Determine the [x, y] coordinate at the center of the cell enclosing the given text.  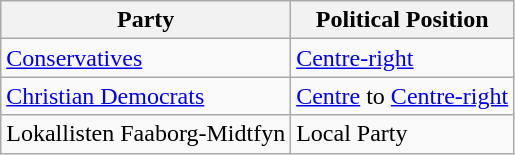
Local Party [402, 134]
Party [146, 20]
Centre-right [402, 58]
Political Position [402, 20]
Centre to Centre-right [402, 96]
Conservatives [146, 58]
Lokallisten Faaborg-Midtfyn [146, 134]
Christian Democrats [146, 96]
